Scan for the cell matching the given text and deliver its [X, Y] coordinate at center. 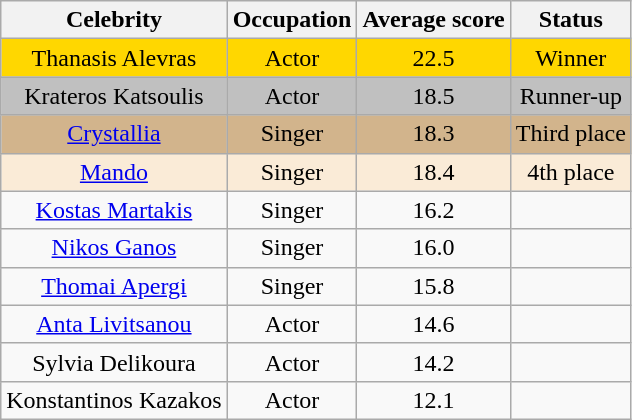
Crystallia [114, 134]
18.4 [434, 172]
Winner [570, 58]
Celebrity [114, 20]
Sylvia Delikoura [114, 362]
Kostas Martakis [114, 210]
18.3 [434, 134]
Nikos Ganos [114, 248]
Konstantinos Kazakos [114, 400]
Third place [570, 134]
Occupation [292, 20]
Mando [114, 172]
Average score [434, 20]
16.2 [434, 210]
Anta Livitsanou [114, 324]
14.6 [434, 324]
Runner-up [570, 96]
Thomai Apergi [114, 286]
Thanasis Alevras [114, 58]
14.2 [434, 362]
Status [570, 20]
18.5 [434, 96]
15.8 [434, 286]
Krateros Katsoulis [114, 96]
12.1 [434, 400]
22.5 [434, 58]
4th place [570, 172]
16.0 [434, 248]
